Detect which cell encompasses the target text, then output its (X, Y) center coordinate. 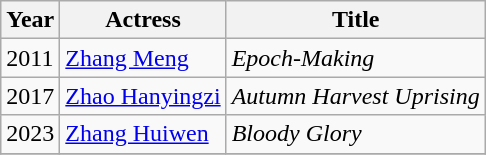
2017 (30, 96)
Bloody Glory (356, 134)
Zhang Meng (143, 58)
Epoch-Making (356, 58)
Zhao Hanyingzi (143, 96)
2023 (30, 134)
Zhang Huiwen (143, 134)
Autumn Harvest Uprising (356, 96)
2011 (30, 58)
Year (30, 20)
Title (356, 20)
Actress (143, 20)
